Return the [X, Y] coordinate for the center point of the cell that contains the specified text.  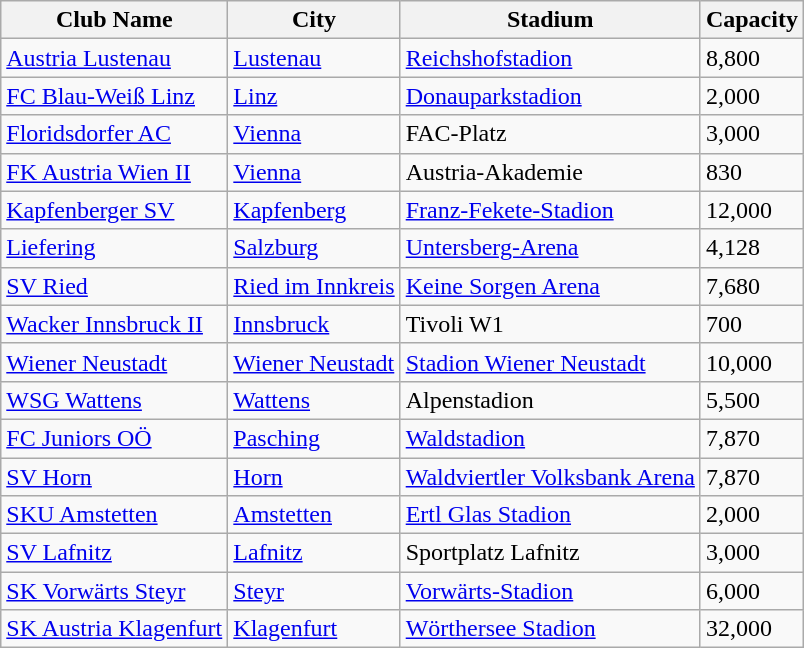
Keine Sorgen Arena [550, 286]
Lustenau [314, 58]
Donauparkstadion [550, 96]
Ried im Innkreis [314, 286]
700 [752, 324]
FAC-Platz [550, 134]
Tivoli W1 [550, 324]
Salzburg [314, 248]
Austria-Akademie [550, 172]
Linz [314, 96]
Stadion Wiener Neustadt [550, 362]
8,800 [752, 58]
Floridsdorfer AC [114, 134]
32,000 [752, 629]
Steyr [314, 591]
FC Juniors OÖ [114, 438]
12,000 [752, 210]
SV Lafnitz [114, 553]
6,000 [752, 591]
FK Austria Wien II [114, 172]
10,000 [752, 362]
Lafnitz [314, 553]
Vorwärts-Stadion [550, 591]
Sportplatz Lafnitz [550, 553]
Wörthersee Stadion [550, 629]
SKU Amstetten [114, 515]
WSG Wattens [114, 400]
SV Horn [114, 477]
830 [752, 172]
Kapfenberger SV [114, 210]
Capacity [752, 20]
Reichshofstadion [550, 58]
7,680 [752, 286]
Club Name [114, 20]
Wacker Innsbruck II [114, 324]
SK Austria Klagenfurt [114, 629]
Untersberg-Arena [550, 248]
Waldstadion [550, 438]
Klagenfurt [314, 629]
Ertl Glas Stadion [550, 515]
Franz-Fekete-Stadion [550, 210]
Waldviertler Volksbank Arena [550, 477]
SV Ried [114, 286]
Pasching [314, 438]
Liefering [114, 248]
Innsbruck [314, 324]
City [314, 20]
SK Vorwärts Steyr [114, 591]
Austria Lustenau [114, 58]
4,128 [752, 248]
Kapfenberg [314, 210]
FC Blau-Weiß Linz [114, 96]
5,500 [752, 400]
Stadium [550, 20]
Horn [314, 477]
Amstetten [314, 515]
Wattens [314, 400]
Alpenstadion [550, 400]
